Scan for the cell matching the given text and deliver its [X, Y] coordinate at center. 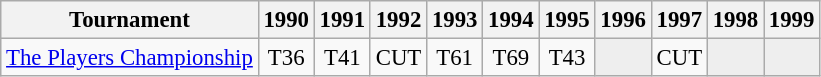
1992 [398, 20]
1990 [286, 20]
1994 [511, 20]
1995 [567, 20]
1996 [623, 20]
1993 [455, 20]
T41 [342, 58]
1998 [735, 20]
1999 [792, 20]
1991 [342, 20]
The Players Championship [130, 58]
Tournament [130, 20]
T43 [567, 58]
T69 [511, 58]
T61 [455, 58]
1997 [679, 20]
T36 [286, 58]
